For the text-containing cell, return its midpoint in (x, y) coordinate format. 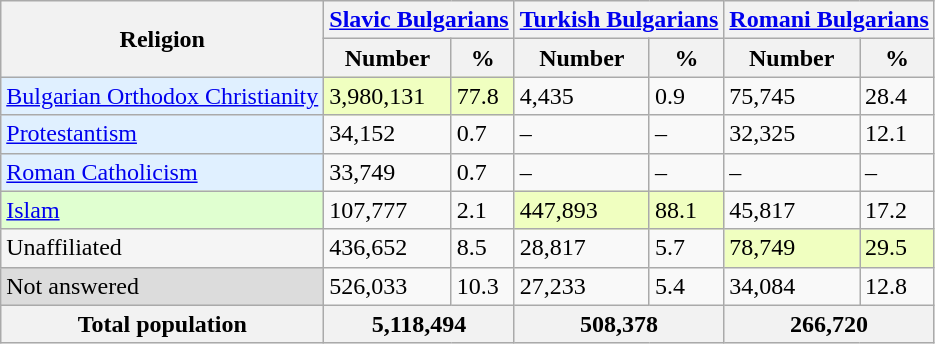
33,749 (388, 172)
Total population (162, 324)
107,777 (388, 210)
32,325 (792, 134)
436,652 (388, 248)
3,980,131 (388, 96)
12.8 (898, 286)
Roman Catholicism (162, 172)
Romani Bulgarians (829, 20)
Bulgarian Orthodox Christianity (162, 96)
Religion (162, 39)
34,152 (388, 134)
28,817 (582, 248)
Not answered (162, 286)
0.9 (686, 96)
8.5 (482, 248)
Protestantism (162, 134)
45,817 (792, 210)
34,084 (792, 286)
78,749 (792, 248)
17.2 (898, 210)
4,435 (582, 96)
Turkish Bulgarians (619, 20)
526,033 (388, 286)
Unaffiliated (162, 248)
88.1 (686, 210)
29.5 (898, 248)
27,233 (582, 286)
508,378 (619, 324)
2.1 (482, 210)
75,745 (792, 96)
5.7 (686, 248)
77.8 (482, 96)
Slavic Bulgarians (419, 20)
5.4 (686, 286)
28.4 (898, 96)
10.3 (482, 286)
266,720 (829, 324)
447,893 (582, 210)
5,118,494 (419, 324)
Islam (162, 210)
12.1 (898, 134)
